Find where the given text appears and provide that cell's center as [X, Y] coordinate. 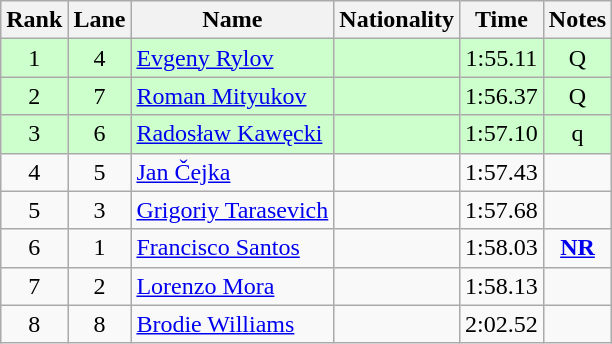
Notes [577, 20]
Radosław Kawęcki [232, 134]
1:56.37 [502, 96]
Rank [34, 20]
Brodie Williams [232, 324]
1:55.11 [502, 58]
NR [577, 248]
2:02.52 [502, 324]
1:57.68 [502, 210]
1:57.10 [502, 134]
1:57.43 [502, 172]
Lorenzo Mora [232, 286]
Nationality [397, 20]
Time [502, 20]
1:58.13 [502, 286]
Evgeny Rylov [232, 58]
Grigoriy Tarasevich [232, 210]
Jan Čejka [232, 172]
Roman Mityukov [232, 96]
1:58.03 [502, 248]
q [577, 134]
Lane [100, 20]
Name [232, 20]
Francisco Santos [232, 248]
